Scan for the cell matching the given text and deliver its [X, Y] coordinate at center. 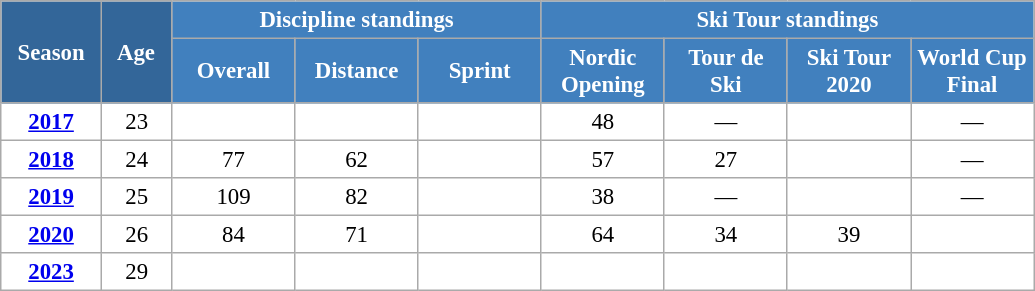
26 [136, 235]
World CupFinal [972, 72]
84 [234, 235]
Age [136, 52]
39 [848, 235]
2017 [52, 122]
25 [136, 197]
23 [136, 122]
2019 [52, 197]
Discipline standings [356, 20]
Season [52, 52]
71 [356, 235]
2020 [52, 235]
Distance [356, 72]
109 [234, 197]
82 [356, 197]
77 [234, 160]
38 [602, 197]
27 [726, 160]
24 [136, 160]
Overall [234, 72]
64 [602, 235]
62 [356, 160]
Ski Tour standings [787, 20]
48 [602, 122]
Tour deSki [726, 72]
NordicOpening [602, 72]
Sprint [480, 72]
34 [726, 235]
Ski Tour2020 [848, 72]
57 [602, 160]
2018 [52, 160]
